For the text-containing cell, return its midpoint in (x, y) coordinate format. 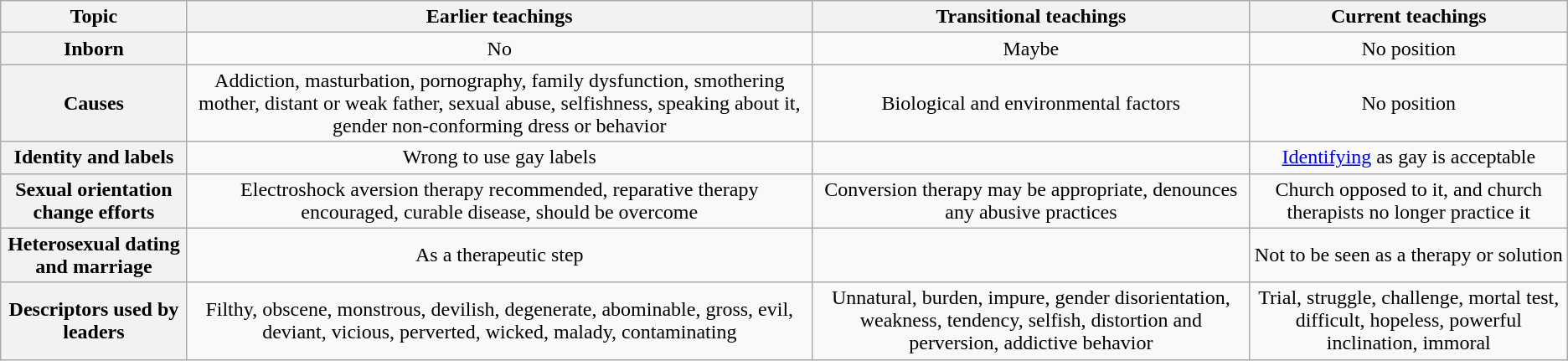
Wrong to use gay labels (499, 157)
Descriptors used by leaders (94, 321)
Earlier teachings (499, 17)
Not to be seen as a therapy or solution (1409, 255)
Topic (94, 17)
Heterosexual dating and marriage (94, 255)
Unnatural, burden, impure, gender disorientation, weakness, tendency, selfish, distortion and perversion, addictive behavior (1030, 321)
Identity and labels (94, 157)
Sexual orientation change efforts (94, 201)
Current teachings (1409, 17)
Transitional teachings (1030, 17)
Causes (94, 103)
Electroshock aversion therapy recommended, reparative therapy encouraged, curable disease, should be overcome (499, 201)
Filthy, obscene, monstrous, devilish, degenerate, abominable, gross, evil, deviant, vicious, perverted, wicked, malady, contaminating (499, 321)
Inborn (94, 49)
Trial, struggle, challenge, mortal test, difficult, hopeless, powerful inclination, immoral (1409, 321)
Conversion therapy may be appropriate, denounces any abusive practices (1030, 201)
As a therapeutic step (499, 255)
Church opposed to it, and church therapists no longer practice it (1409, 201)
No (499, 49)
Maybe (1030, 49)
Biological and environmental factors (1030, 103)
Identifying as gay is acceptable (1409, 157)
